Identify which cell holds the provided text, then report its [x, y] central coordinate. 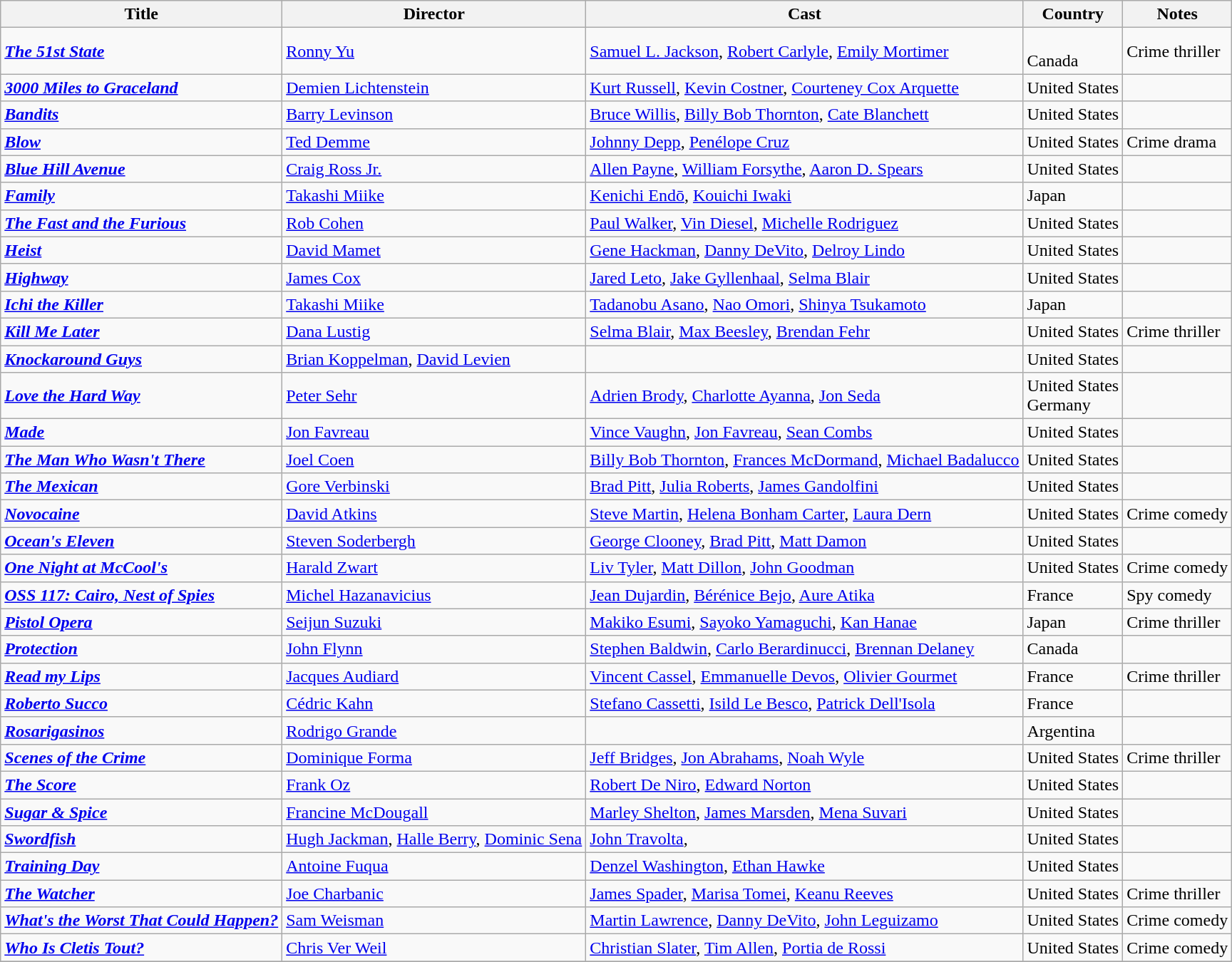
Joe Charbanic [434, 894]
Training Day [141, 867]
Demien Lichtenstein [434, 88]
Cédric Kahn [434, 703]
Harald Zwart [434, 568]
Crime drama [1178, 142]
Rosarigasinos [141, 730]
United StatesGermany [1073, 396]
Dominique Forma [434, 757]
Peter Sehr [434, 396]
John Flynn [434, 649]
Jeff Bridges, Jon Abrahams, Noah Wyle [804, 757]
Spy comedy [1178, 595]
Barry Levinson [434, 115]
Stephen Baldwin, Carlo Berardinucci, Brennan Delaney [804, 649]
Johnny Depp, Penélope Cruz [804, 142]
Bandits [141, 115]
Jon Favreau [434, 433]
Pistol Opera [141, 622]
Adrien Brody, Charlotte Ayanna, Jon Seda [804, 396]
David Mamet [434, 250]
John Travolta, [804, 839]
Hugh Jackman, Halle Berry, Dominic Sena [434, 839]
Gene Hackman, Danny DeVito, Delroy Lindo [804, 250]
James Spader, Marisa Tomei, Keanu Reeves [804, 894]
The Fast and the Furious [141, 223]
Robert De Niro, Edward Norton [804, 785]
Francine McDougall [434, 812]
Selma Blair, Max Beesley, Brendan Fehr [804, 331]
Ted Demme [434, 142]
Jared Leto, Jake Gyllenhaal, Selma Blair [804, 277]
Rodrigo Grande [434, 730]
The Watcher [141, 894]
Argentina [1073, 730]
David Atkins [434, 514]
Vince Vaughn, Jon Favreau, Sean Combs [804, 433]
Highway [141, 277]
The Score [141, 785]
Notes [1178, 14]
Michel Hazanavicius [434, 595]
Seijun Suzuki [434, 622]
Roberto Succo [141, 703]
Makiko Esumi, Sayoko Yamaguchi, Kan Hanae [804, 622]
Jacques Audiard [434, 676]
Allen Payne, William Forsythe, Aaron D. Spears [804, 169]
One Night at McCool's [141, 568]
Director [434, 14]
Sugar & Spice [141, 812]
Rob Cohen [434, 223]
The Mexican [141, 487]
The Man Who Wasn't There [141, 460]
Who Is Cletis Tout? [141, 948]
Kill Me Later [141, 331]
Knockaround Guys [141, 358]
Kurt Russell, Kevin Costner, Courteney Cox Arquette [804, 88]
Gore Verbinski [434, 487]
Craig Ross Jr. [434, 169]
Tadanobu Asano, Nao Omori, Shinya Tsukamoto [804, 304]
Swordfish [141, 839]
George Clooney, Brad Pitt, Matt Damon [804, 541]
Cast [804, 14]
Joel Coen [434, 460]
Sam Weisman [434, 921]
Chris Ver Weil [434, 948]
Denzel Washington, Ethan Hawke [804, 867]
Steven Soderbergh [434, 541]
Kenichi Endō, Kouichi Iwaki [804, 196]
Ichi the Killer [141, 304]
Family [141, 196]
Liv Tyler, Matt Dillon, John Goodman [804, 568]
Vincent Cassel, Emmanuelle Devos, Olivier Gourmet [804, 676]
Title [141, 14]
Steve Martin, Helena Bonham Carter, Laura Dern [804, 514]
Protection [141, 649]
OSS 117: Cairo, Nest of Spies [141, 595]
Dana Lustig [434, 331]
Martin Lawrence, Danny DeVito, John Leguizamo [804, 921]
Billy Bob Thornton, Frances McDormand, Michael Badalucco [804, 460]
Brian Koppelman, David Levien [434, 358]
Blue Hill Avenue [141, 169]
Ronny Yu [434, 51]
What's the Worst That Could Happen? [141, 921]
Ocean's Eleven [141, 541]
Jean Dujardin, Bérénice Bejo, Aure Atika [804, 595]
Paul Walker, Vin Diesel, Michelle Rodriguez [804, 223]
The 51st State [141, 51]
Novocaine [141, 514]
Blow [141, 142]
Marley Shelton, James Marsden, Mena Suvari [804, 812]
Scenes of the Crime [141, 757]
Samuel L. Jackson, Robert Carlyle, Emily Mortimer [804, 51]
Christian Slater, Tim Allen, Portia de Rossi [804, 948]
Frank Oz [434, 785]
Read my Lips [141, 676]
James Cox [434, 277]
Made [141, 433]
Love the Hard Way [141, 396]
Stefano Cassetti, Isild Le Besco, Patrick Dell'Isola [804, 703]
Country [1073, 14]
3000 Miles to Graceland [141, 88]
Bruce Willis, Billy Bob Thornton, Cate Blanchett [804, 115]
Heist [141, 250]
Brad Pitt, Julia Roberts, James Gandolfini [804, 487]
Antoine Fuqua [434, 867]
